For the text-containing cell, return its midpoint in [x, y] coordinate format. 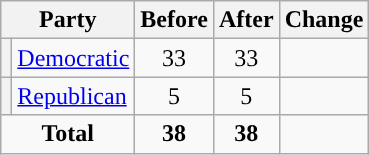
Republican [74, 96]
Democratic [74, 58]
Total [68, 134]
Change [324, 20]
Party [68, 20]
Before [174, 20]
After [246, 20]
